Return the [x, y] coordinate for the center point of the cell that contains the specified text.  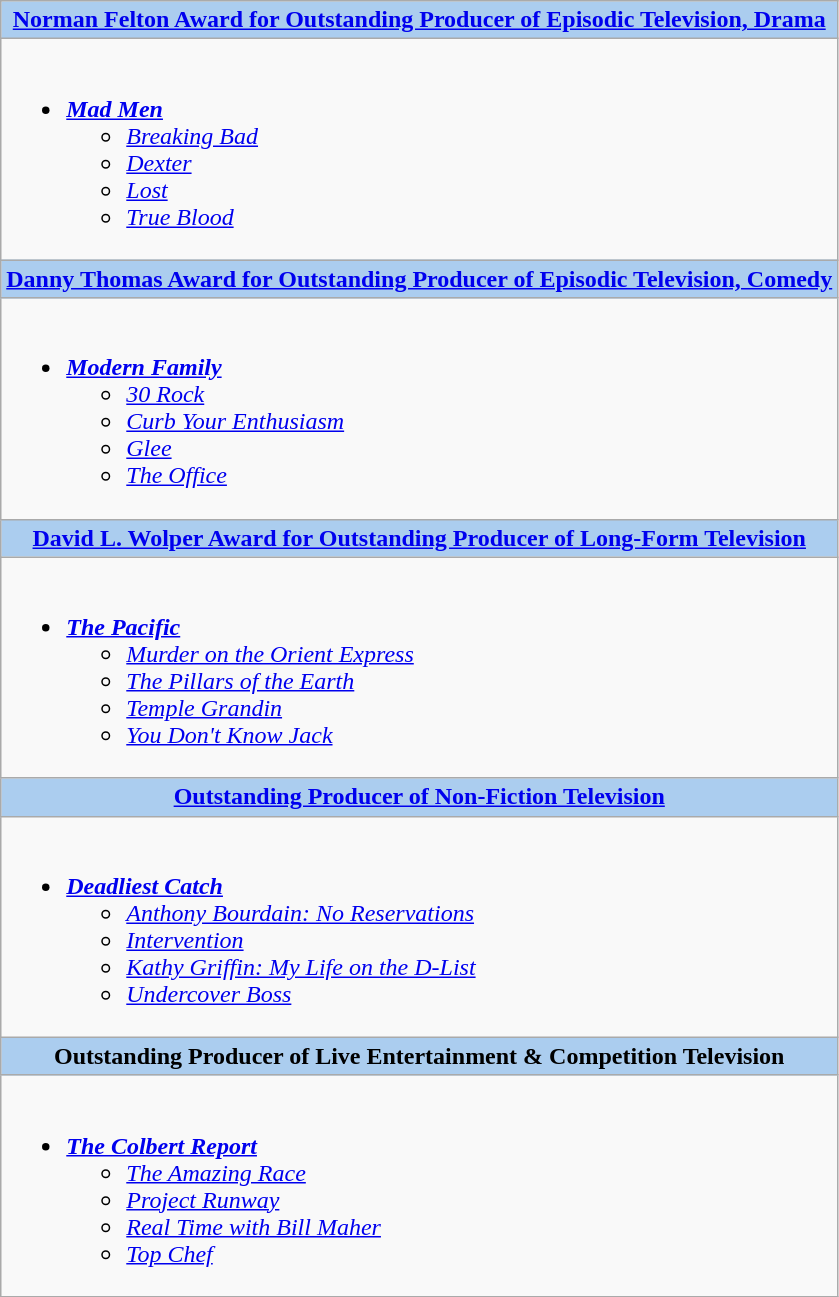
Norman Felton Award for Outstanding Producer of Episodic Television, Drama [420, 20]
The PacificMurder on the Orient ExpressThe Pillars of the EarthTemple GrandinYou Don't Know Jack [420, 668]
Danny Thomas Award for Outstanding Producer of Episodic Television, Comedy [420, 279]
Outstanding Producer of Live Entertainment & Competition Television [420, 1056]
Deadliest CatchAnthony Bourdain: No ReservationsInterventionKathy Griffin: My Life on the D-ListUndercover Boss [420, 926]
Outstanding Producer of Non-Fiction Television [420, 797]
David L. Wolper Award for Outstanding Producer of Long-Form Television [420, 538]
The Colbert ReportThe Amazing RaceProject RunwayReal Time with Bill MaherTop Chef [420, 1186]
Modern Family30 RockCurb Your EnthusiasmGleeThe Office [420, 408]
Mad MenBreaking BadDexterLostTrue Blood [420, 150]
